Search for the cell housing the specified text and yield its (x, y) center coordinate. 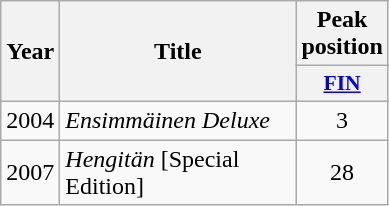
2004 (30, 120)
3 (342, 120)
Hengitän [Special Edition] (178, 172)
28 (342, 172)
Ensimmäinen Deluxe (178, 120)
Peak position (342, 34)
Title (178, 52)
2007 (30, 172)
Year (30, 52)
FIN (342, 84)
